Locate the cell with the specified text and output its (X, Y) center coordinate. 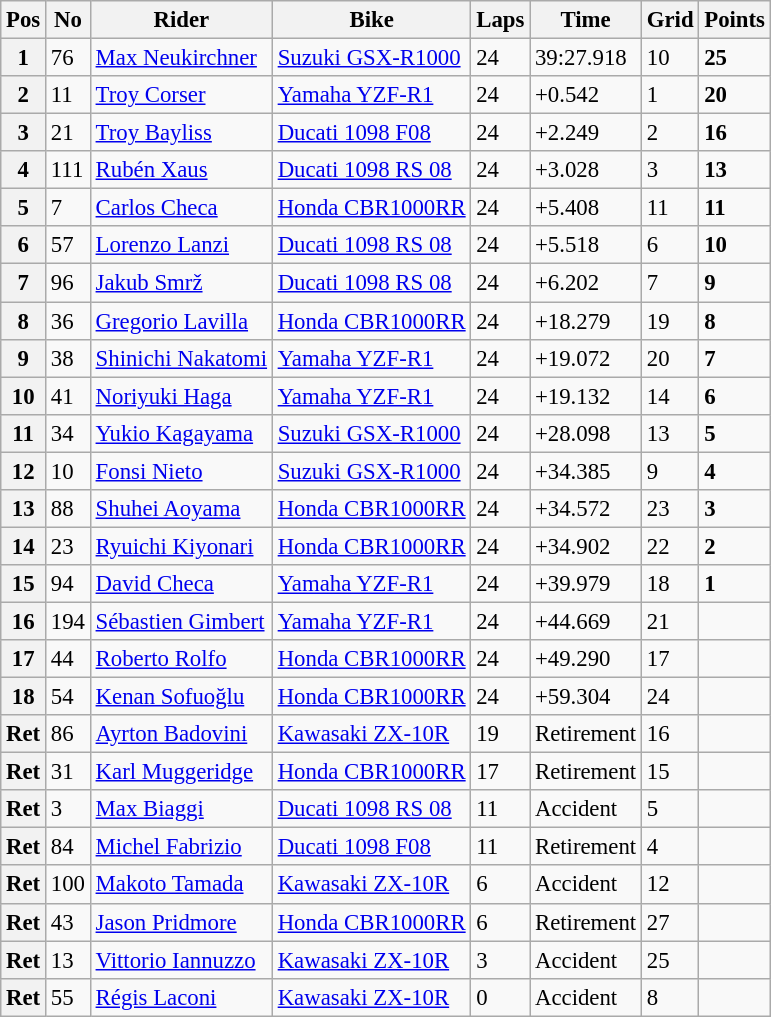
+6.202 (586, 283)
Troy Bayliss (181, 133)
38 (68, 358)
+18.279 (586, 321)
Bike (372, 20)
Shuhei Aoyama (181, 509)
Lorenzo Lanzi (181, 245)
36 (68, 321)
Shinichi Nakatomi (181, 358)
Yukio Kagayama (181, 433)
Fonsi Nieto (181, 471)
0 (500, 997)
86 (68, 734)
+19.072 (586, 358)
Carlos Checa (181, 208)
Sébastien Gimbert (181, 621)
+3.028 (586, 170)
Points (734, 20)
Régis Laconi (181, 997)
76 (68, 58)
Vittorio Iannuzzo (181, 960)
Gregorio Lavilla (181, 321)
57 (68, 245)
+49.290 (586, 659)
Laps (500, 20)
Rubén Xaus (181, 170)
111 (68, 170)
43 (68, 922)
Karl Muggeridge (181, 772)
+19.132 (586, 396)
84 (68, 847)
Grid (670, 20)
Time (586, 20)
54 (68, 697)
31 (68, 772)
+34.902 (586, 546)
94 (68, 584)
100 (68, 885)
Ryuichi Kiyonari (181, 546)
+5.518 (586, 245)
Jakub Smrž (181, 283)
+59.304 (586, 697)
Max Biaggi (181, 809)
Max Neukirchner (181, 58)
Kenan Sofuoğlu (181, 697)
39:27.918 (586, 58)
Michel Fabrizio (181, 847)
+34.385 (586, 471)
+5.408 (586, 208)
Pos (24, 20)
+34.572 (586, 509)
No (68, 20)
55 (68, 997)
+28.098 (586, 433)
34 (68, 433)
96 (68, 283)
Jason Pridmore (181, 922)
44 (68, 659)
Noriyuki Haga (181, 396)
+0.542 (586, 95)
Makoto Tamada (181, 885)
David Checa (181, 584)
Ayrton Badovini (181, 734)
41 (68, 396)
194 (68, 621)
+44.669 (586, 621)
Roberto Rolfo (181, 659)
+39.979 (586, 584)
Rider (181, 20)
22 (670, 546)
27 (670, 922)
Troy Corser (181, 95)
+2.249 (586, 133)
88 (68, 509)
